From the cell containing the given text, extract its center point as (X, Y) coordinate. 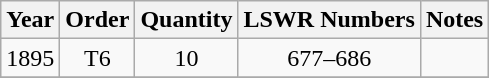
Quantity (186, 20)
Order (98, 20)
T6 (98, 58)
Notes (454, 20)
Year (30, 20)
677–686 (329, 58)
LSWR Numbers (329, 20)
10 (186, 58)
1895 (30, 58)
